Scan for the cell matching the given text and deliver its [X, Y] coordinate at center. 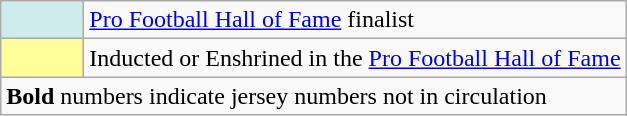
Inducted or Enshrined in the Pro Football Hall of Fame [355, 58]
Pro Football Hall of Fame finalist [355, 20]
Bold numbers indicate jersey numbers not in circulation [314, 96]
